Provide the [X, Y] coordinate of the cell's center where the given text is located.  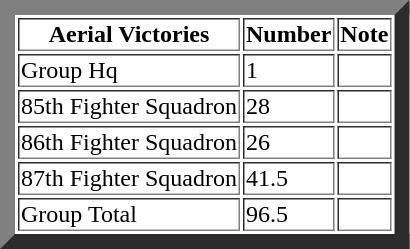
Number [288, 34]
86th Fighter Squadron [129, 142]
41.5 [288, 178]
Aerial Victories [129, 34]
87th Fighter Squadron [129, 178]
Group Hq [129, 70]
96.5 [288, 214]
85th Fighter Squadron [129, 106]
28 [288, 106]
Note [364, 34]
1 [288, 70]
26 [288, 142]
Group Total [129, 214]
